Extract the (x, y) coordinate from the center of the cell holding the provided text.  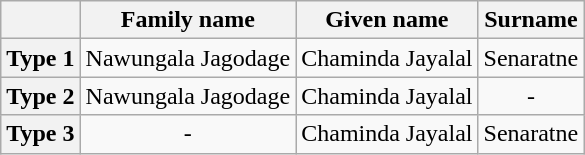
Type 3 (40, 134)
Type 2 (40, 96)
Given name (387, 20)
Family name (188, 20)
Surname (531, 20)
Type 1 (40, 58)
